Return (X, Y) of the center of cell containing provided text 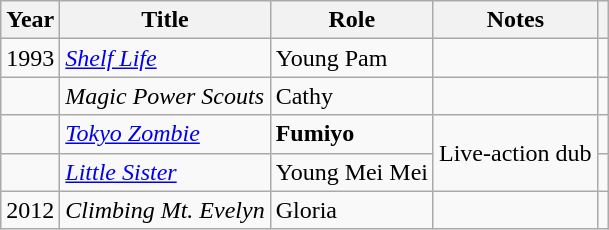
Little Sister (165, 172)
1993 (30, 58)
Notes (515, 20)
Live-action dub (515, 153)
Year (30, 20)
Fumiyo (352, 134)
Title (165, 20)
Gloria (352, 210)
2012 (30, 210)
Shelf Life (165, 58)
Role (352, 20)
Young Pam (352, 58)
Tokyo Zombie (165, 134)
Climbing Mt. Evelyn (165, 210)
Young Mei Mei (352, 172)
Cathy (352, 96)
Magic Power Scouts (165, 96)
